Pinpoint the cell where the given text exists, returning its [X, Y] midpoint coordinate. 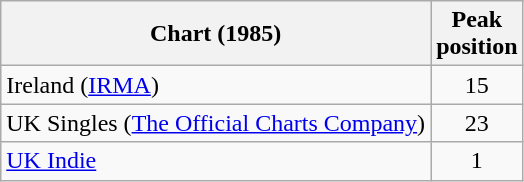
Peakposition [477, 34]
15 [477, 85]
1 [477, 161]
UK Indie [216, 161]
UK Singles (The Official Charts Company) [216, 123]
Chart (1985) [216, 34]
23 [477, 123]
Ireland (IRMA) [216, 85]
